Provide the (x, y) coordinate of the cell's center where the given text is located.  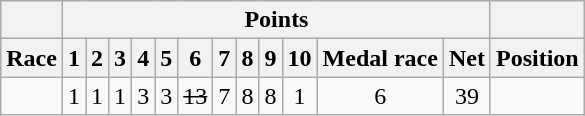
Position (537, 58)
9 (270, 58)
Net (466, 58)
2 (98, 58)
Points (276, 20)
5 (166, 58)
13 (196, 96)
Medal race (380, 58)
39 (466, 96)
Race (32, 58)
10 (300, 58)
4 (144, 58)
